Locate the cell with the specified text and output its (x, y) center coordinate. 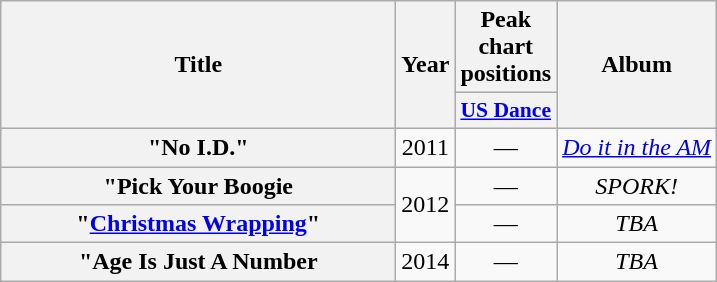
Year (426, 65)
"Christmas Wrapping" (198, 224)
"Age Is Just A Number (198, 262)
Title (198, 65)
SPORK! (637, 185)
2014 (426, 262)
"No I.D." (198, 147)
Do it in the AM (637, 147)
US Dance (506, 111)
"Pick Your Boogie (198, 185)
2011 (426, 147)
2012 (426, 204)
Album (637, 65)
Peak chart positions (506, 47)
